Pinpoint the cell where the given text exists, returning its [X, Y] midpoint coordinate. 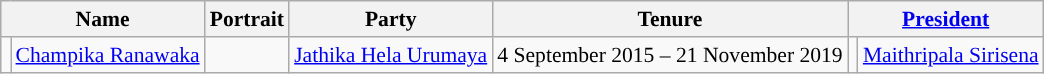
4 September 2015 – 21 November 2019 [670, 55]
Name [102, 19]
Jathika Hela Urumaya [390, 55]
Maithripala Sirisena [951, 55]
Tenure [670, 19]
Champika Ranawaka [108, 55]
Party [390, 19]
President [946, 19]
Portrait [247, 19]
